Return the (x, y) coordinate for the center point of the cell that contains the specified text.  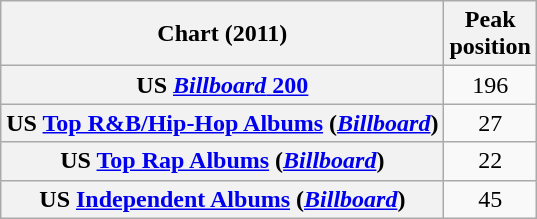
45 (490, 199)
US Top R&B/Hip-Hop Albums (Billboard) (222, 123)
US Billboard 200 (222, 85)
Chart (2011) (222, 34)
Peakposition (490, 34)
22 (490, 161)
US Top Rap Albums (Billboard) (222, 161)
US Independent Albums (Billboard) (222, 199)
27 (490, 123)
196 (490, 85)
